Find where the given text appears and provide that cell's center as [x, y] coordinate. 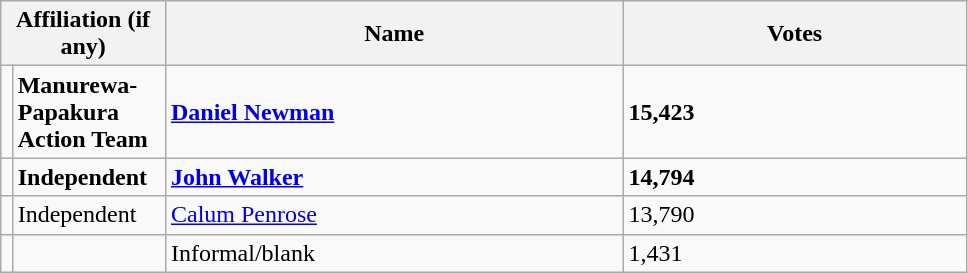
Affiliation (if any) [84, 34]
Name [394, 34]
1,431 [794, 253]
Calum Penrose [394, 215]
14,794 [794, 177]
Daniel Newman [394, 112]
15,423 [794, 112]
John Walker [394, 177]
Votes [794, 34]
Informal/blank [394, 253]
13,790 [794, 215]
Manurewa-Papakura Action Team [88, 112]
